Find where the given text appears and provide that cell's center as (x, y) coordinate. 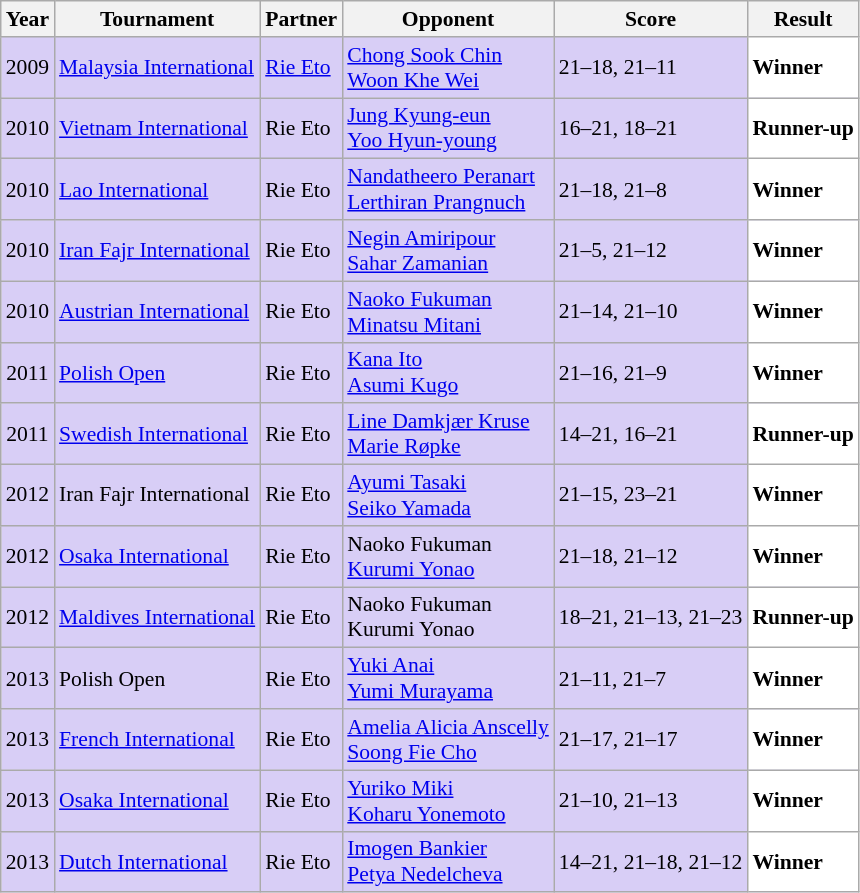
Ayumi Tasaki Seiko Yamada (448, 496)
Opponent (448, 19)
Maldives International (157, 618)
Score (651, 19)
21–18, 21–8 (651, 190)
16–21, 18–21 (651, 128)
2009 (28, 68)
21–16, 21–9 (651, 372)
Dutch International (157, 862)
Kana Ito Asumi Kugo (448, 372)
Amelia Alicia Anscelly Soong Fie Cho (448, 740)
Malaysia International (157, 68)
14–21, 16–21 (651, 434)
Swedish International (157, 434)
21–14, 21–10 (651, 312)
21–18, 21–12 (651, 556)
Year (28, 19)
French International (157, 740)
Jung Kyung-eun Yoo Hyun-young (448, 128)
21–17, 21–17 (651, 740)
Naoko Fukuman Minatsu Mitani (448, 312)
Result (802, 19)
21–11, 21–7 (651, 678)
Chong Sook Chin Woon Khe Wei (448, 68)
Tournament (157, 19)
Lao International (157, 190)
Negin Amiripour Sahar Zamanian (448, 250)
Vietnam International (157, 128)
Nandatheero Peranart Lerthiran Prangnuch (448, 190)
21–18, 21–11 (651, 68)
Austrian International (157, 312)
21–5, 21–12 (651, 250)
21–15, 23–21 (651, 496)
14–21, 21–18, 21–12 (651, 862)
Yuriko Miki Koharu Yonemoto (448, 800)
Line Damkjær Kruse Marie Røpke (448, 434)
Partner (301, 19)
Imogen Bankier Petya Nedelcheva (448, 862)
18–21, 21–13, 21–23 (651, 618)
Yuki Anai Yumi Murayama (448, 678)
21–10, 21–13 (651, 800)
